Find where the given text appears and provide that cell's center as [X, Y] coordinate. 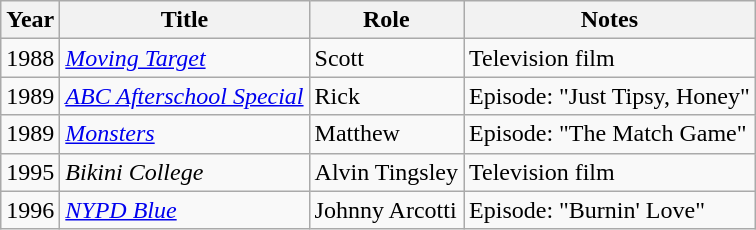
1988 [30, 58]
Notes [610, 20]
Year [30, 20]
Johnny Arcotti [386, 210]
Episode: "Just Tipsy, Honey" [610, 96]
Title [184, 20]
Role [386, 20]
1996 [30, 210]
Rick [386, 96]
NYPD Blue [184, 210]
Scott [386, 58]
Episode: "The Match Game" [610, 134]
ABC Afterschool Special [184, 96]
Monsters [184, 134]
Matthew [386, 134]
Moving Target [184, 58]
Alvin Tingsley [386, 172]
Bikini College [184, 172]
Episode: "Burnin' Love" [610, 210]
1995 [30, 172]
